Pinpoint the cell where the given text exists, returning its [X, Y] midpoint coordinate. 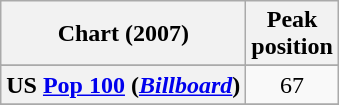
Peakposition [292, 34]
US Pop 100 (Billboard) [124, 85]
Chart (2007) [124, 34]
67 [292, 85]
